Return [X, Y] of the center of cell containing provided text 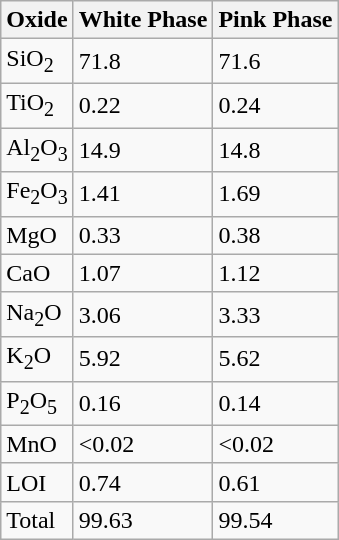
1.07 [143, 273]
White Phase [143, 20]
0.33 [143, 235]
14.9 [143, 150]
P2O5 [37, 403]
Pink Phase [276, 20]
14.8 [276, 150]
1.12 [276, 273]
Fe2O3 [37, 194]
3.33 [276, 314]
MnO [37, 444]
99.63 [143, 520]
SiO2 [37, 61]
0.38 [276, 235]
99.54 [276, 520]
3.06 [143, 314]
0.16 [143, 403]
71.6 [276, 61]
Oxide [37, 20]
0.74 [143, 482]
CaO [37, 273]
TiO2 [37, 105]
5.92 [143, 359]
0.14 [276, 403]
Al2O3 [37, 150]
71.8 [143, 61]
LOI [37, 482]
K2O [37, 359]
0.24 [276, 105]
5.62 [276, 359]
0.22 [143, 105]
Na2O [37, 314]
0.61 [276, 482]
1.41 [143, 194]
1.69 [276, 194]
MgO [37, 235]
Total [37, 520]
